Locate the cell with the specified text and output its (x, y) center coordinate. 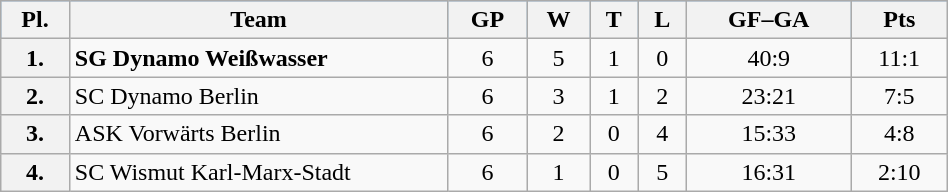
3. (36, 134)
GP (488, 20)
Pts (899, 20)
T (614, 20)
16:31 (768, 172)
2. (36, 96)
ASK Vorwärts Berlin (258, 134)
4:8 (899, 134)
4. (36, 172)
7:5 (899, 96)
40:9 (768, 58)
3 (558, 96)
11:1 (899, 58)
4 (662, 134)
GF–GA (768, 20)
SG Dynamo Weißwasser (258, 58)
Team (258, 20)
SC Wismut Karl-Marx-Stadt (258, 172)
15:33 (768, 134)
SC Dynamo Berlin (258, 96)
2:10 (899, 172)
1. (36, 58)
23:21 (768, 96)
L (662, 20)
W (558, 20)
Pl. (36, 20)
